Provide the (X, Y) coordinate of the cell's center where the given text is located.  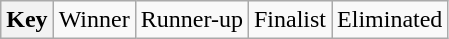
Runner-up (192, 20)
Winner (94, 20)
Eliminated (390, 20)
Key (27, 20)
Finalist (290, 20)
